For the text-containing cell, return its midpoint in (X, Y) coordinate format. 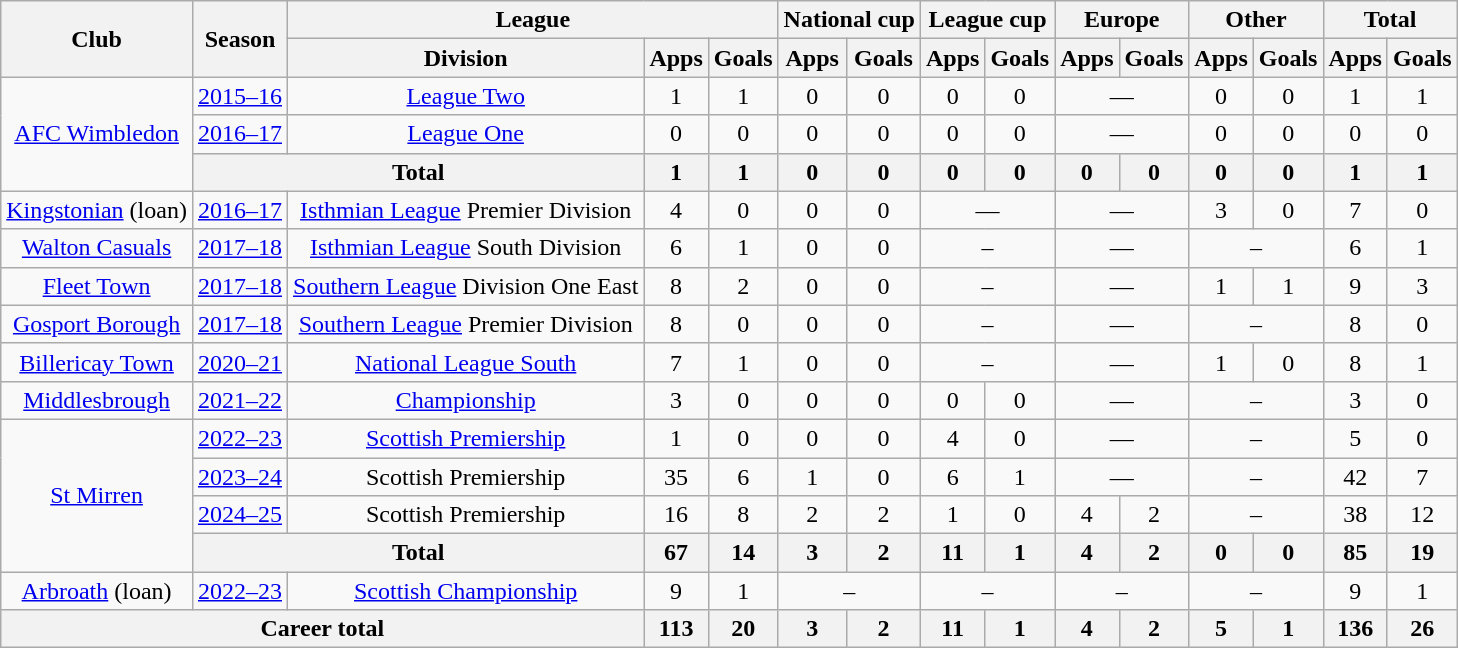
League Two (466, 96)
14 (743, 553)
Other (1256, 20)
Isthmian League South Division (466, 248)
National cup (849, 20)
2020–21 (240, 362)
20 (743, 629)
Fleet Town (97, 286)
Season (240, 39)
AFC Wimbledon (97, 134)
113 (676, 629)
Southern League Premier Division (466, 324)
26 (1422, 629)
League (534, 20)
League cup (987, 20)
67 (676, 553)
Walton Casuals (97, 248)
Europe (1122, 20)
16 (676, 515)
Scottish Championship (466, 591)
National League South (466, 362)
Southern League Division One East (466, 286)
38 (1355, 515)
85 (1355, 553)
St Mirren (97, 495)
Isthmian League Premier Division (466, 210)
Billericay Town (97, 362)
2021–22 (240, 400)
Career total (322, 629)
Division (466, 58)
2024–25 (240, 515)
19 (1422, 553)
Middlesbrough (97, 400)
2023–24 (240, 477)
2015–16 (240, 96)
Gosport Borough (97, 324)
Championship (466, 400)
12 (1422, 515)
136 (1355, 629)
42 (1355, 477)
League One (466, 134)
35 (676, 477)
Kingstonian (loan) (97, 210)
Club (97, 39)
Arbroath (loan) (97, 591)
